Capture the cell that displays the provided text and extract its (x, y) central coordinate. 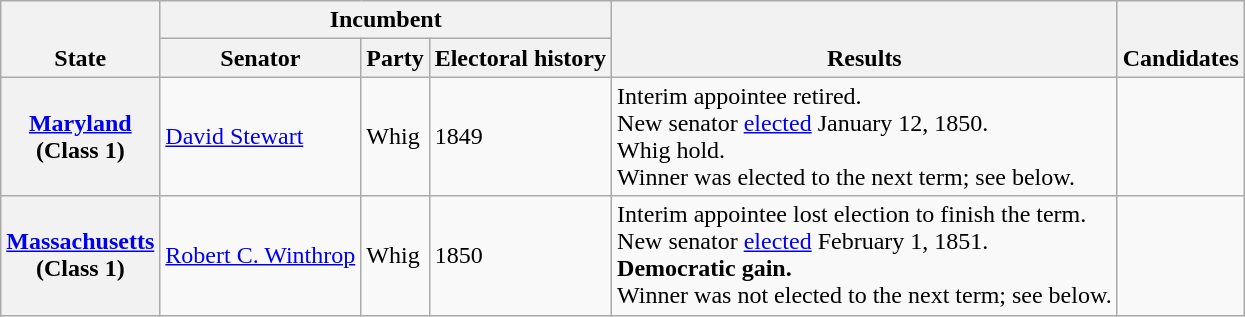
Party (395, 58)
Electoral history (520, 58)
1850 (520, 256)
Maryland(Class 1) (80, 136)
Robert C. Winthrop (260, 256)
Incumbent (386, 20)
Candidates (1180, 39)
Interim appointee retired.New senator elected January 12, 1850.Whig hold.Winner was elected to the next term; see below. (865, 136)
1849 (520, 136)
David Stewart (260, 136)
Massachusetts(Class 1) (80, 256)
Senator (260, 58)
State (80, 39)
Results (865, 39)
